Identify which cell holds the provided text, then report its (X, Y) central coordinate. 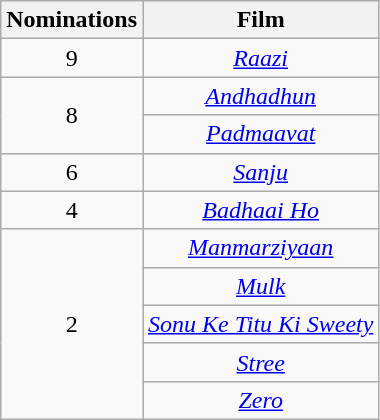
4 (72, 210)
8 (72, 115)
6 (72, 172)
Raazi (260, 58)
2 (72, 324)
9 (72, 58)
Manmarziyaan (260, 248)
Nominations (72, 20)
Sanju (260, 172)
Badhaai Ho (260, 210)
Stree (260, 362)
Sonu Ke Titu Ki Sweety (260, 324)
Film (260, 20)
Padmaavat (260, 134)
Andhadhun (260, 96)
Zero (260, 400)
Mulk (260, 286)
